Extract the (X, Y) coordinate from the center of the cell holding the provided text.  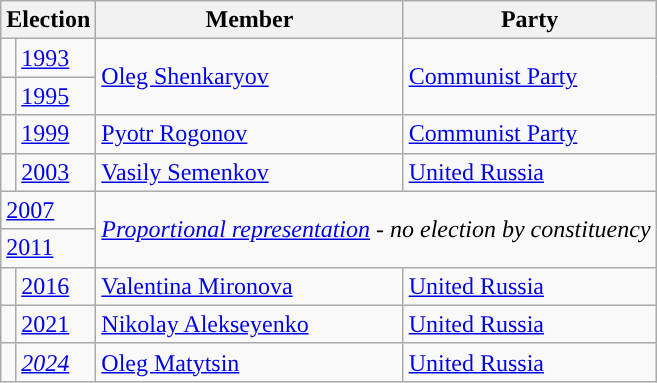
Vasily Semenkov (250, 172)
Valentina Mironova (250, 286)
Proportional representation - no election by constituency (376, 229)
2003 (56, 172)
Oleg Shenkaryov (250, 77)
Nikolay Alekseyenko (250, 324)
Party (530, 20)
2021 (56, 324)
2016 (56, 286)
2011 (48, 248)
2007 (48, 210)
Member (250, 20)
Election (48, 20)
1993 (56, 58)
Pyotr Rogonov (250, 134)
1995 (56, 96)
2024 (56, 362)
1999 (56, 134)
Oleg Matytsin (250, 362)
